From the cell containing the given text, extract its center point as [X, Y] coordinate. 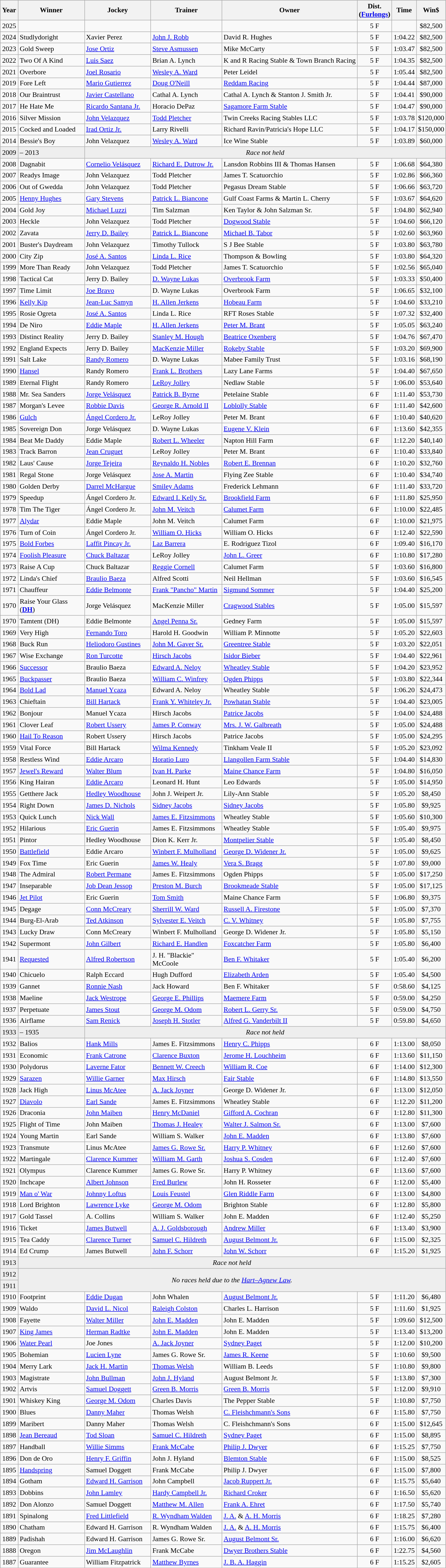
J. B. A. Haggin [289, 1562]
Steve Asmussen [186, 49]
Raleigh Colston [186, 1309]
George E. Phillips [186, 998]
– 2013 [51, 153]
Dobbins [51, 1493]
1:06.00 [404, 383]
$66,360 [431, 175]
2016 [9, 118]
$53,640 [431, 383]
$24,473 [431, 690]
Lawrence Lyke [118, 1205]
Gold Tassel [51, 1217]
Isidor Bieber [289, 656]
$32,400 [431, 314]
Timothy Tullock [186, 245]
2015 [9, 130]
Young Martin [51, 1136]
$4,800 [431, 1194]
1990 [9, 371]
Dagnabit [51, 164]
1954 [9, 806]
1902 [9, 1389]
Peter Leidel [289, 72]
1998 [9, 279]
Chicuelo [51, 975]
Lazy Lane Farms [289, 371]
King James [51, 1332]
Rosie Ogreta [51, 314]
2001 [9, 245]
1993 [9, 337]
David L. Nicol [118, 1309]
$9,000 [431, 863]
$68,190 [431, 360]
Chieftain [51, 702]
1:07.80 [404, 863]
Linda's Chief [51, 578]
$10,300 [431, 817]
Gotham [51, 1481]
1948 [9, 874]
– 1935 [51, 1033]
Transmute [51, 1148]
Horatio Luro [186, 759]
Tinkham Veale II [289, 748]
Alfred G. Vanderbilt II [289, 1021]
Hugh Dufford [186, 975]
Raise A Cup [51, 567]
2007 [9, 175]
1:22.75 [404, 1551]
Hail To Reason [51, 736]
$33,210 [431, 302]
$22,961 [431, 656]
Reggie Cornell [186, 567]
Getthere Jack [51, 794]
2008 [9, 164]
John Gilbert [118, 944]
2006 [9, 187]
John W. Schorr [289, 1251]
Fayette [51, 1320]
$65,040 [431, 268]
Dogwood Stable [289, 222]
Twin Creeks Racing Stables LLC [289, 118]
Willie Simms [118, 1447]
Polydorus [51, 1067]
Jewel's Reward [51, 771]
1:04.22 [404, 37]
1:11.20 [404, 1297]
$63,240 [431, 325]
Eugene V. Klein [289, 429]
Dwyer Brothers Stable [289, 1551]
$22,590 [431, 533]
1:03.16 [404, 360]
2004 [9, 210]
Neil Hellman [289, 578]
Clover Leaf [51, 725]
Reynaldo H. Nobles [186, 463]
$12,050 [431, 1090]
1972 [9, 578]
William M. Garth [186, 1159]
Nedlaw Stable [289, 383]
Cragwood Stables [289, 606]
$53,730 [431, 394]
Gifford A. Cochran [289, 1113]
1949 [9, 863]
Charles L. Harrison [289, 1309]
Ice Wine Stable [289, 141]
1908 [9, 1320]
Javier Castellano [118, 95]
George R. Arnold II [186, 406]
Leo Edwards [289, 782]
$4,250 [431, 998]
Requested [51, 959]
Andrew Miller [289, 1228]
Quick Lunch [51, 817]
1895 [9, 1470]
The Admiral [51, 874]
1904 [9, 1366]
1:10.60 [404, 1355]
Track Barron [51, 452]
$8,895 [431, 1436]
Salt Lake [51, 360]
1939 [9, 987]
$16,170 [431, 544]
John Lamley [118, 1493]
Handspring [51, 1470]
1:06.80 [404, 898]
$23,005 [431, 702]
1:04.41 [404, 95]
1:04.00 [404, 714]
Trainer [186, 10]
Gold Joy [51, 210]
1:03.89 [404, 141]
Artvis [51, 1389]
$17,125 [431, 886]
1:10.20 [404, 463]
Joel Rosario [118, 72]
Willie Garner [118, 1079]
Brian A. Lynch [186, 60]
$9,375 [431, 898]
0:59.80 [404, 1021]
$14,950 [431, 782]
Jean Cruguet [118, 452]
1982 [9, 463]
Horacio DePaz [186, 107]
Hansel [51, 371]
1:02.60 [404, 233]
1907 [9, 1332]
$40,140 [431, 440]
$5,400 [431, 1182]
$10,200 [431, 1343]
$42,355 [431, 429]
Whiskey King [51, 1401]
Readys Image [51, 175]
Bold Lad [51, 690]
Flight of Time [51, 1125]
Harold H. Goodwin [186, 633]
Balios [51, 1044]
Ken Taylor & John Salzman Sr. [289, 210]
1:04.76 [404, 337]
Mr. Sea Sanders [51, 394]
$7,800 [431, 1470]
Ivan H. Parke [186, 771]
$4,560 [431, 1551]
Heliodoro Gustines [118, 644]
$62,940 [431, 210]
Brighton Stable [289, 1205]
2017 [9, 107]
Thompson & Bowling [289, 256]
$63,720 [431, 187]
1942 [9, 944]
1:18.25 [404, 1516]
1890 [9, 1528]
1957 [9, 771]
Richard E. Dutrow Jr. [186, 164]
Joe Jones [118, 1343]
$8,525 [431, 1458]
Albert Johnson [118, 1182]
1929 [9, 1079]
1936 [9, 1021]
Frank "Pancho" Martin [186, 590]
1955 [9, 794]
A. J. Goldsborough [186, 1228]
Leonard H. Hunt [186, 782]
Vital Force [51, 748]
1:04.20 [404, 667]
C. V. Whitney [289, 921]
Laffit Pincay Jr. [118, 544]
1991 [9, 360]
Zavata [51, 233]
Reddam Racing [289, 83]
James Stout [118, 1010]
Studlydoright [51, 37]
$14,830 [431, 759]
$25,200 [431, 590]
$7,370 [431, 909]
Turn of Coin [51, 533]
Edward I. Kelly Sr. [186, 498]
1923 [9, 1148]
1944 [9, 921]
Flying Zee Stable [289, 475]
Hobeau Farm [289, 302]
1:12.60 [404, 1148]
Walter Miller [118, 1320]
1:02.86 [404, 175]
$42,600 [431, 406]
1900 [9, 1413]
Charles Davis [186, 1401]
1979 [9, 498]
Jack High [51, 1090]
Loblolly Stable [289, 406]
$12,645 [431, 1424]
1:02.56 [404, 268]
John M. Gaver Sr. [186, 644]
Jacob Ruppert Jr. [289, 1481]
Buckpasser [51, 679]
2002 [9, 233]
1981 [9, 475]
Walter Blum [118, 771]
Dist. (Furlongs) [375, 10]
Heckle [51, 222]
1899 [9, 1424]
1950 [9, 852]
$9,625 [431, 852]
Mike McCarty [289, 49]
$22,603 [431, 633]
James R. Keene [289, 1355]
$9,925 [431, 806]
1:14.80 [404, 1079]
Gannet [51, 987]
2022 [9, 60]
1964 [9, 690]
Powhatan Stable [289, 702]
1959 [9, 748]
Bohemian [51, 1355]
$69,900 [431, 348]
Henry C. Phipps [289, 1044]
1968 [9, 644]
1:15.20 [404, 1251]
Out of Gwedda [51, 187]
Silver Mission [51, 118]
1913 [9, 1263]
Foxcatcher Farm [289, 944]
1:05.05 [404, 325]
$7,300 [431, 1378]
1906 [9, 1343]
Buster's Daydream [51, 245]
Two Of A Kind [51, 60]
$9,975 [431, 829]
Distinct Reality [51, 337]
1910 [9, 1297]
Clarence Buxton [186, 1055]
Luis Saez [118, 60]
Guarantee [51, 1562]
John J. Weipert Jr. [186, 794]
Joseph H. Stotler [186, 1021]
$23,952 [431, 667]
$6,200 [431, 959]
The Pepper Stable [289, 1401]
1995 [9, 314]
1:04.17 [404, 130]
$34,740 [431, 475]
Maemere Farm [289, 998]
Bessie's Boy [51, 141]
1974 [9, 556]
S J Bee Stable [289, 245]
Napton Hill Farm [289, 440]
James W. Healy [186, 863]
1956 [9, 782]
Gold Sweep [51, 49]
1914 [9, 1251]
Job Dean Jessop [118, 886]
$17,280 [431, 556]
Inseparable [51, 886]
1999 [9, 268]
Xavier Perez [118, 37]
Sovereign Don [51, 429]
Preston M. Burch [186, 886]
Oregon [51, 1551]
Morgan's Levee [51, 406]
Waldo [51, 1309]
Burg-El-Arab [51, 921]
Maeline [51, 998]
Lord Brighton [51, 1205]
1953 [9, 817]
Angel Penna Sr. [186, 621]
1903 [9, 1378]
Degage [51, 909]
Tactical Cat [51, 279]
1931 [9, 1055]
1:07.32 [404, 314]
$87,000 [431, 83]
1945 [9, 909]
1:16.00 [404, 1539]
Restless Wind [51, 759]
$6,480 [431, 1297]
Henry McDaniel [186, 1113]
2023 [9, 49]
Very High [51, 633]
$33,840 [431, 452]
John Whalen [186, 1297]
$11,300 [431, 1113]
Fore Left [51, 83]
$7,280 [431, 1516]
Johnny Loftus [118, 1194]
1909 [9, 1309]
Frank Catrone [118, 1055]
Owner [289, 10]
Robert L. Wheeler [186, 440]
2009 [9, 153]
1:06.66 [404, 187]
Louis Feustel [186, 1194]
1919 [9, 1194]
Jean Bereaud [51, 1436]
Cocked and Loaded [51, 130]
Buck Run [51, 644]
Economic [51, 1055]
Time [404, 10]
Fernando Toro [118, 633]
Doug O'Neill [186, 83]
1:05.44 [404, 72]
1:05.60 [404, 817]
RFT Roses Stable [289, 314]
1:04.47 [404, 107]
$64,320 [431, 256]
1:03.33 [404, 279]
Frank A. Ehret [289, 1505]
Tamtent (DH) [51, 621]
Jack H. Martin [118, 1366]
1932 [9, 1044]
$63,960 [431, 233]
David R. Hughes [289, 37]
Bennett W. Creech [186, 1067]
John Campbell [186, 1481]
$50,400 [431, 279]
$4,500 [431, 975]
$33,720 [431, 486]
Pegasus Dream Stable [289, 187]
1926 [9, 1113]
2000 [9, 256]
1969 [9, 633]
1:03.47 [404, 49]
Hank Mills [118, 1044]
1:14.00 [404, 1067]
$9,800 [431, 1366]
Smiley Adams [186, 486]
Michael B. Tabor [289, 233]
A. Collins [118, 1217]
Nick Wall [118, 817]
1:06.65 [404, 291]
1937 [9, 1010]
Greentree Stable [289, 644]
Larry Rivelli [186, 130]
$23,092 [431, 748]
1:04.35 [404, 60]
$8,050 [431, 1044]
$32,760 [431, 463]
1922 [9, 1159]
1989 [9, 383]
Olympus [51, 1171]
Herman Radtke [118, 1332]
1896 [9, 1458]
England Expects [51, 348]
1987 [9, 406]
Winner [51, 10]
$67,650 [431, 371]
$2,605 [431, 1562]
$9,910 [431, 1389]
Gary Stevens [118, 199]
Regal Stone [51, 475]
1:09.60 [404, 1320]
1887 [9, 1562]
Pintor [51, 840]
Blues [51, 1413]
1:17.50 [404, 1505]
Kelly Kip [51, 302]
Ed Crump [51, 1251]
$11,150 [431, 1055]
William R. Coe [289, 1067]
2003 [9, 222]
1951 [9, 840]
Sherrill W. Ward [186, 909]
Fair Stable [289, 1079]
1917 [9, 1217]
Time Limit [51, 291]
Richard E. Handlen [186, 944]
Our Braintrust [51, 95]
1:15.80 [404, 1413]
$5,740 [431, 1505]
1894 [9, 1481]
Petelaine Stable [289, 394]
1940 [9, 975]
Irad Ortiz Jr. [118, 130]
1:03.78 [404, 118]
1:11.80 [404, 498]
2021 [9, 72]
James P. Conway [186, 725]
Dion K. Kerr Jr. [186, 840]
1963 [9, 702]
Tim Salzman [186, 210]
Joshua S. Cosden [289, 1159]
Walter J. Salmon Sr. [289, 1125]
$60,000 [431, 141]
Darrel McHargue [118, 486]
Cathal A. Lynch [186, 95]
Eternal Flight [51, 383]
Overbore [51, 72]
Patrick B. Byrne [186, 394]
William B. Leeds [289, 1366]
1952 [9, 829]
1946 [9, 898]
Gulch [51, 418]
E. Rodriguez Tizol [289, 544]
$5,640 [431, 1481]
James D. Nichols [118, 806]
Martingale [51, 1159]
1924 [9, 1136]
2019 [9, 83]
1976 [9, 533]
1997 [9, 291]
1:09.40 [404, 544]
$7,755 [431, 921]
$17,250 [431, 874]
$3,900 [431, 1228]
Fred Burlew [186, 1182]
$22,051 [431, 644]
1977 [9, 521]
Jim McLaughlin [118, 1551]
Jerome H. Louchheim [289, 1055]
Battlefield [51, 852]
J. H. "Blackie" McCoole [186, 959]
1893 [9, 1493]
Cornelio Velásquez [118, 164]
Fox Time [51, 863]
William Fitzpatrick [118, 1562]
August Belmont Sr. [289, 1539]
Win$ [431, 10]
Beat Me Daddy [51, 440]
Wilma Kennedy [186, 748]
John Bullman [118, 1378]
Don de Oro [51, 1458]
Year [9, 10]
$21,975 [431, 521]
$13,200 [431, 1332]
Sigmund Sommer [289, 590]
Jose Ortiz [118, 49]
Tom Smith [186, 898]
1996 [9, 302]
Diavolo [51, 1102]
1915 [9, 1240]
2005 [9, 199]
Supermont [51, 944]
Successor [51, 667]
Llangollen Farm Stable [289, 759]
$9,500 [431, 1355]
Jet Pilot [51, 898]
Max Hirsch [186, 1079]
Vera S. Bragg [289, 863]
Magistrate [51, 1378]
1:06.68 [404, 164]
Ralph Eccard [118, 975]
1892 [9, 1505]
Laverne Fator [118, 1067]
Mario Gutierrez [118, 83]
1905 [9, 1355]
Frank Y. Whiteley Jr. [186, 702]
No races held due to the Hart–Agnew Law. [232, 1280]
Bonjour [51, 714]
1:06.20 [404, 690]
Mabee Family Trust [289, 360]
1975 [9, 544]
1:11.60 [404, 1309]
1988 [9, 394]
1965 [9, 679]
Frank L. Brothers [186, 371]
$11,200 [431, 1102]
$66,120 [431, 222]
Spinalong [51, 1516]
Ron Turcotte [118, 656]
1921 [9, 1171]
Don Alonzo [51, 1505]
Handball [51, 1447]
1986 [9, 418]
1897 [9, 1447]
More Than Ready [51, 268]
1960 [9, 736]
K and R Racing Stable & Town Branch Racing [289, 60]
Alfred Scotti [186, 578]
$2,325 [431, 1240]
Hilarious [51, 829]
Elizabeth Arden [289, 975]
1961 [9, 725]
Brookmeade Stable [289, 886]
Jose A. Martin [186, 475]
Frederick Lehmann [289, 486]
1:04.44 [404, 83]
1994 [9, 325]
John L. Greer [289, 556]
Footprint [51, 1297]
1943 [9, 932]
$16,050 [431, 771]
He Hate Me [51, 107]
Alfred Robertson [118, 959]
1891 [9, 1516]
Laz Barrera [186, 544]
Sarazen [51, 1079]
Rokeby Stable [289, 348]
Tim The Tiger [51, 510]
Michael Luzzi [118, 210]
Maribert [51, 1424]
John H. Rosseter [289, 1182]
Robert L. Gerry Sr. [289, 1010]
Mrs. J. W. Galbreath [289, 725]
$5,150 [431, 932]
Chatham [51, 1528]
Jorge Tejeira [118, 463]
$64,380 [431, 164]
Joe Bravo [118, 291]
1938 [9, 998]
Robert E. Brennan [289, 463]
Sam Renick [118, 1021]
1962 [9, 714]
Lucien Lyne [118, 1355]
John J. Robb [186, 37]
1967 [9, 656]
2018 [9, 95]
Jack Howard [186, 987]
1916 [9, 1228]
1930 [9, 1067]
Jack Westrope [118, 998]
$5,800 [431, 1205]
Lansdon Robbins III & Thomas Hansen [289, 164]
$16,545 [431, 578]
$16,800 [431, 567]
Cathal A. Lynch & Stanton J. Smith Jr. [289, 95]
Beatrice Oxenberg [289, 337]
1901 [9, 1401]
Airflame [51, 1021]
Tod Sloan [118, 1436]
1978 [9, 510]
King Hairan [51, 782]
Matthew M. Allen [186, 1505]
$67,470 [431, 337]
1888 [9, 1551]
1898 [9, 1436]
1912 [9, 1274]
1925 [9, 1125]
City Zip [51, 256]
Hardy Campbell Jr. [186, 1493]
$40,620 [431, 418]
Stanley M. Hough [186, 337]
$63,780 [431, 245]
1966 [9, 667]
$120,000 [431, 118]
Perpetuate [51, 1010]
Ted Atkinson [118, 921]
1889 [9, 1539]
Robbie Davis [118, 406]
$32,100 [431, 291]
Inchcape [51, 1182]
Merry Lark [51, 1366]
1947 [9, 886]
$4,650 [431, 1021]
0:58.60 [404, 987]
1933 [9, 1033]
Speedup [51, 498]
1927 [9, 1102]
1928 [9, 1090]
$13,550 [431, 1079]
$22,485 [431, 510]
1973 [9, 567]
Right Down [51, 806]
Richard Ravin/Patricia's Hope LLC [289, 130]
Lily-Ann Stable [289, 794]
1920 [9, 1182]
Ticket [51, 1228]
Henry F. Griffin [118, 1458]
1985 [9, 429]
Thomas J. Healey [186, 1125]
Sagamore Farm Stable [289, 107]
Laus' Cause [51, 463]
$6,620 [431, 1539]
Matthew Byrnes [186, 1562]
Tea Caddy [51, 1240]
Alydar [51, 521]
Montpelier Stable [289, 840]
1941 [9, 959]
1:03.67 [404, 199]
Robert Permane [118, 874]
$4,125 [431, 987]
Clarence Turner [118, 1240]
Eddie Dugan [118, 1297]
1911 [9, 1286]
Wise Exchange [51, 656]
$24,295 [431, 736]
2024 [9, 37]
William C. Winfrey [186, 679]
Golden Derby [51, 486]
1958 [9, 759]
$5,250 [431, 1217]
Lucky Draw [51, 932]
Glen Riddle Farm [289, 1194]
Sylvester E. Veitch [186, 921]
Bold Forbes [51, 544]
Padishah [51, 1539]
2025 [9, 26]
William P. Minnotte [289, 633]
$150,000 [431, 130]
1:16.50 [404, 1493]
1971 [9, 590]
1984 [9, 440]
Foolish Pleasure [51, 556]
Jockey [118, 10]
1980 [9, 486]
Fred Littlefield [118, 1516]
1992 [9, 348]
2014 [9, 141]
Ronnie Nash [118, 987]
De Niro [51, 325]
Henny Hughes [51, 199]
Jean-Luc Samyn [118, 302]
Russell A. Firestone [289, 909]
$25,950 [431, 498]
$4,750 [431, 1010]
1918 [9, 1205]
Gedney Farm [289, 621]
Draconia [51, 1113]
Water Pearl [51, 1343]
1983 [9, 452]
Richard Croker [289, 1493]
$12,500 [431, 1320]
Man o' War [51, 1194]
John F. Schorr [186, 1251]
$22,344 [431, 679]
Brookfield Farm [289, 498]
$64,620 [431, 199]
Ricardo Santana Jr. [118, 107]
Blemton Stable [289, 1458]
$12,300 [431, 1067]
Chauffeur [51, 590]
Raise Your Glass (DH) [51, 606]
$5,620 [431, 1493]
Gulf Coast Farms & Martin L. Cherry [289, 199]
